Scan for the cell matching the given text and deliver its (X, Y) coordinate at center. 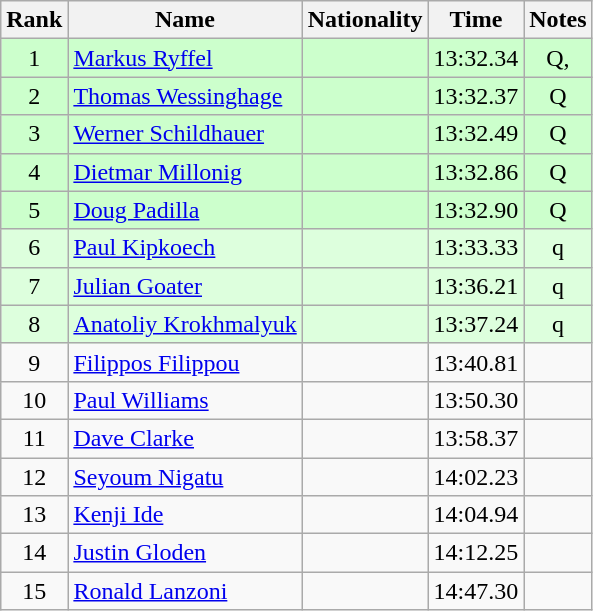
1 (34, 58)
Name (185, 20)
5 (34, 210)
14 (34, 553)
12 (34, 477)
Nationality (365, 20)
Kenji Ide (185, 515)
13:50.30 (476, 400)
Paul Williams (185, 400)
Dave Clarke (185, 438)
Thomas Wessinghage (185, 96)
13:36.21 (476, 286)
10 (34, 400)
Time (476, 20)
13:37.24 (476, 324)
Seyoum Nigatu (185, 477)
Q, (558, 58)
15 (34, 591)
4 (34, 172)
Notes (558, 20)
13:32.34 (476, 58)
14:12.25 (476, 553)
Filippos Filippou (185, 362)
Paul Kipkoech (185, 248)
9 (34, 362)
Julian Goater (185, 286)
Anatoliy Krokhmalyuk (185, 324)
Werner Schildhauer (185, 134)
Dietmar Millonig (185, 172)
13:32.86 (476, 172)
13:40.81 (476, 362)
14:47.30 (476, 591)
13:32.37 (476, 96)
13:32.90 (476, 210)
Ronald Lanzoni (185, 591)
11 (34, 438)
2 (34, 96)
13 (34, 515)
8 (34, 324)
6 (34, 248)
13:33.33 (476, 248)
7 (34, 286)
Doug Padilla (185, 210)
14:04.94 (476, 515)
Rank (34, 20)
14:02.23 (476, 477)
Markus Ryffel (185, 58)
3 (34, 134)
13:58.37 (476, 438)
13:32.49 (476, 134)
Justin Gloden (185, 553)
